Return the [x, y] coordinate for the center point of the cell that contains the specified text.  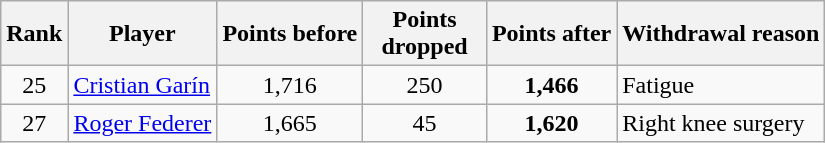
Points after [551, 34]
1,620 [551, 123]
Rank [34, 34]
Roger Federer [142, 123]
Points dropped [425, 34]
25 [34, 85]
27 [34, 123]
1,466 [551, 85]
Right knee surgery [721, 123]
Player [142, 34]
1,716 [290, 85]
Points before [290, 34]
250 [425, 85]
Withdrawal reason [721, 34]
45 [425, 123]
Fatigue [721, 85]
1,665 [290, 123]
Cristian Garín [142, 85]
